Search for the cell housing the specified text and yield its (X, Y) center coordinate. 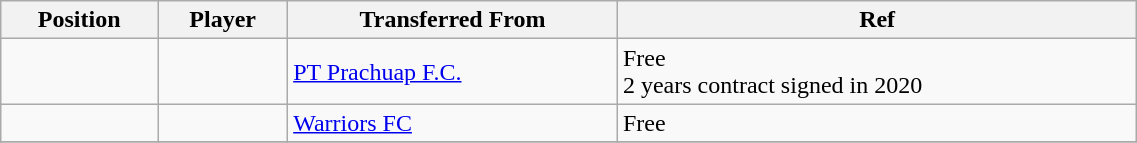
Warriors FC (453, 123)
Transferred From (453, 20)
Ref (876, 20)
Player (223, 20)
Free (876, 123)
PT Prachuap F.C. (453, 72)
Position (80, 20)
Free 2 years contract signed in 2020 (876, 72)
